Capture the cell that displays the provided text and extract its [X, Y] central coordinate. 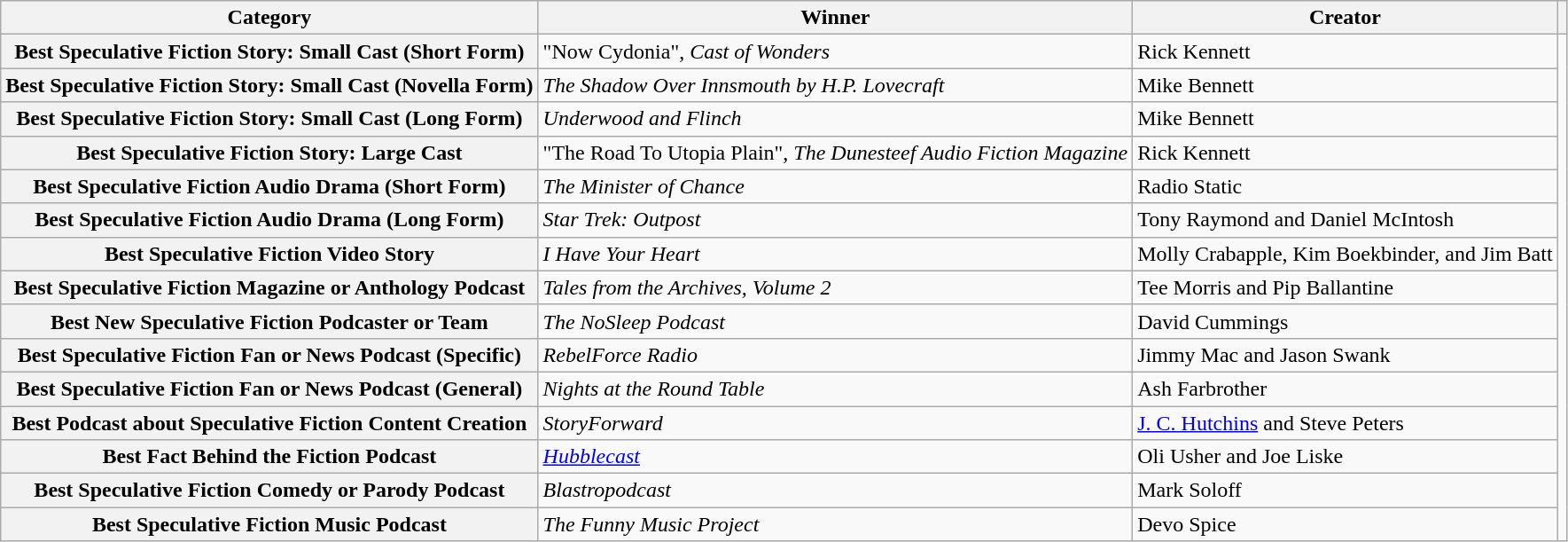
StoryForward [835, 423]
The Minister of Chance [835, 186]
Tee Morris and Pip Ballantine [1346, 287]
Best Speculative Fiction Audio Drama (Short Form) [269, 186]
Nights at the Round Table [835, 389]
Best Speculative Fiction Magazine or Anthology Podcast [269, 287]
Tales from the Archives, Volume 2 [835, 287]
Best Speculative Fiction Video Story [269, 254]
Jimmy Mac and Jason Swank [1346, 355]
Best Speculative Fiction Fan or News Podcast (Specific) [269, 355]
Winner [835, 18]
I Have Your Heart [835, 254]
Molly Crabapple, Kim Boekbinder, and Jim Batt [1346, 254]
Oli Usher and Joe Liske [1346, 457]
The Funny Music Project [835, 524]
Category [269, 18]
Ash Farbrother [1346, 389]
Devo Spice [1346, 524]
Best Speculative Fiction Story: Small Cast (Long Form) [269, 119]
Tony Raymond and Daniel McIntosh [1346, 220]
The Shadow Over Innsmouth by H.P. Lovecraft [835, 85]
Mark Soloff [1346, 491]
J. C. Hutchins and Steve Peters [1346, 423]
Best Speculative Fiction Music Podcast [269, 524]
David Cummings [1346, 321]
Star Trek: Outpost [835, 220]
Hubblecast [835, 457]
The NoSleep Podcast [835, 321]
Radio Static [1346, 186]
Underwood and Flinch [835, 119]
"Now Cydonia", Cast of Wonders [835, 51]
RebelForce Radio [835, 355]
Best Speculative Fiction Story: Small Cast (Novella Form) [269, 85]
Best Podcast about Speculative Fiction Content Creation [269, 423]
Best Speculative Fiction Story: Small Cast (Short Form) [269, 51]
Creator [1346, 18]
Best Speculative Fiction Comedy or Parody Podcast [269, 491]
Best Speculative Fiction Audio Drama (Long Form) [269, 220]
"The Road To Utopia Plain", The Dunesteef Audio Fiction Magazine [835, 153]
Best New Speculative Fiction Podcaster or Team [269, 321]
Best Fact Behind the Fiction Podcast [269, 457]
Blastropodcast [835, 491]
Best Speculative Fiction Story: Large Cast [269, 153]
Best Speculative Fiction Fan or News Podcast (General) [269, 389]
